From the cell containing the given text, extract its center point as (X, Y) coordinate. 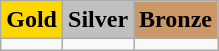
Gold (32, 20)
Silver (98, 20)
Bronze (176, 20)
